Search for the cell housing the specified text and yield its [x, y] center coordinate. 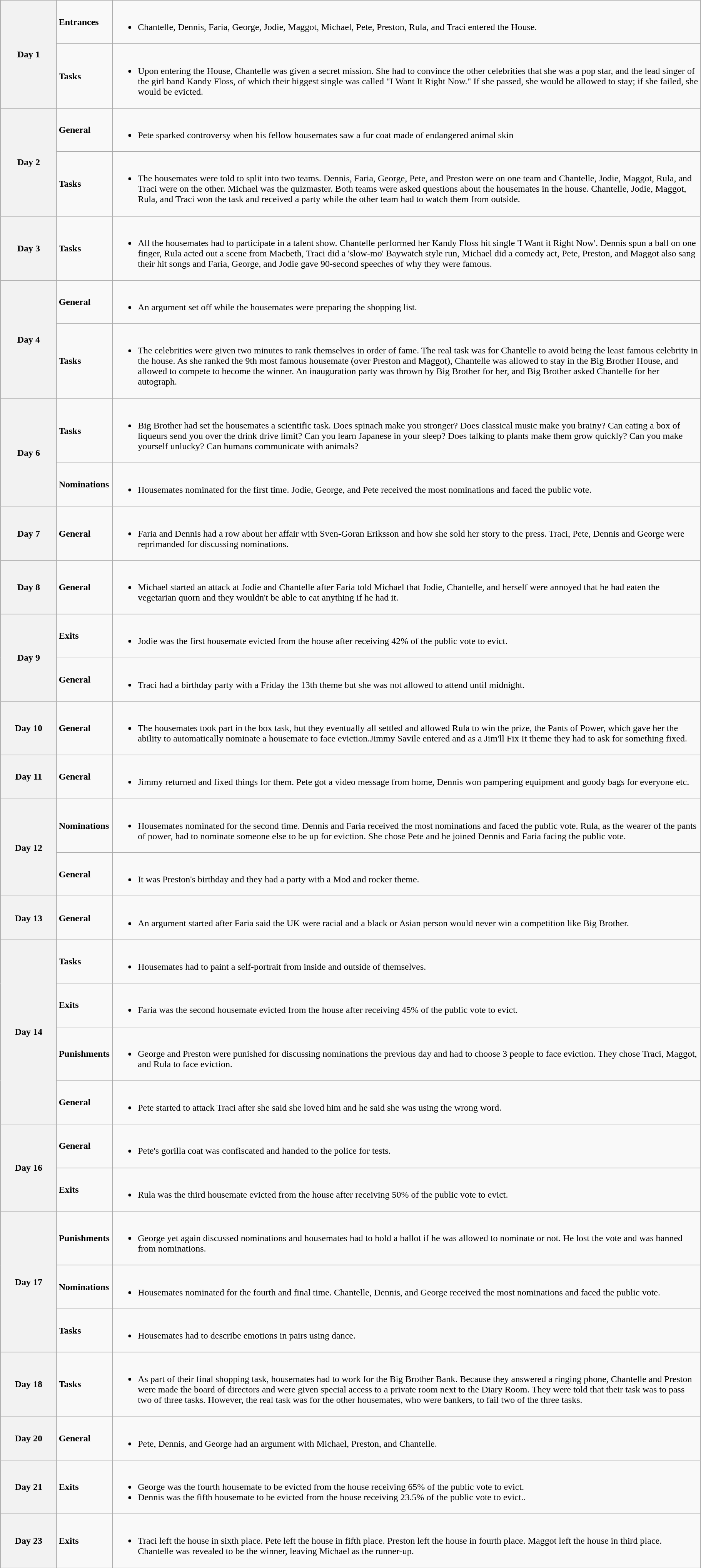
An argument started after Faria said the UK were racial and a black or Asian person would never win a competition like Big Brother. [407, 918]
Day 11 [28, 777]
Housemates had to describe emotions in pairs using dance. [407, 1330]
Housemates nominated for the first time. Jodie, George, and Pete received the most nominations and faced the public vote. [407, 484]
Day 1 [28, 54]
An argument set off while the housemates were preparing the shopping list. [407, 302]
Chantelle, Dennis, Faria, George, Jodie, Maggot, Michael, Pete, Preston, Rula, and Traci entered the House. [407, 22]
Day 12 [28, 848]
Day 14 [28, 1032]
Housemates nominated for the fourth and final time. Chantelle, Dennis, and George received the most nominations and faced the public vote. [407, 1287]
Day 16 [28, 1168]
Day 21 [28, 1487]
Day 6 [28, 452]
Day 10 [28, 728]
Housemates had to paint a self-portrait from inside and outside of themselves. [407, 962]
Day 2 [28, 162]
Day 9 [28, 658]
Day 3 [28, 248]
Jimmy returned and fixed things for them. Pete got a video message from home, Dennis won pampering equipment and goody bags for everyone etc. [407, 777]
Day 18 [28, 1384]
Day 17 [28, 1282]
Day 7 [28, 533]
Day 13 [28, 918]
Traci had a birthday party with a Friday the 13th theme but she was not allowed to attend until midnight. [407, 679]
Jodie was the first housemate evicted from the house after receiving 42% of the public vote to evict. [407, 636]
Day 8 [28, 587]
Day 23 [28, 1541]
Faria was the second housemate evicted from the house after receiving 45% of the public vote to evict. [407, 1005]
Entrances [85, 22]
Pete started to attack Traci after she said she loved him and he said she was using the wrong word. [407, 1103]
Pete's gorilla coat was confiscated and handed to the police for tests. [407, 1146]
Day 20 [28, 1438]
It was Preston's birthday and they had a party with a Mod and rocker theme. [407, 875]
Pete, Dennis, and George had an argument with Michael, Preston, and Chantelle. [407, 1438]
Rula was the third housemate evicted from the house after receiving 50% of the public vote to evict. [407, 1190]
Pete sparked controversy when his fellow housemates saw a fur coat made of endangered animal skin [407, 130]
Day 4 [28, 340]
